Locate the cell with the specified text and output its [X, Y] center coordinate. 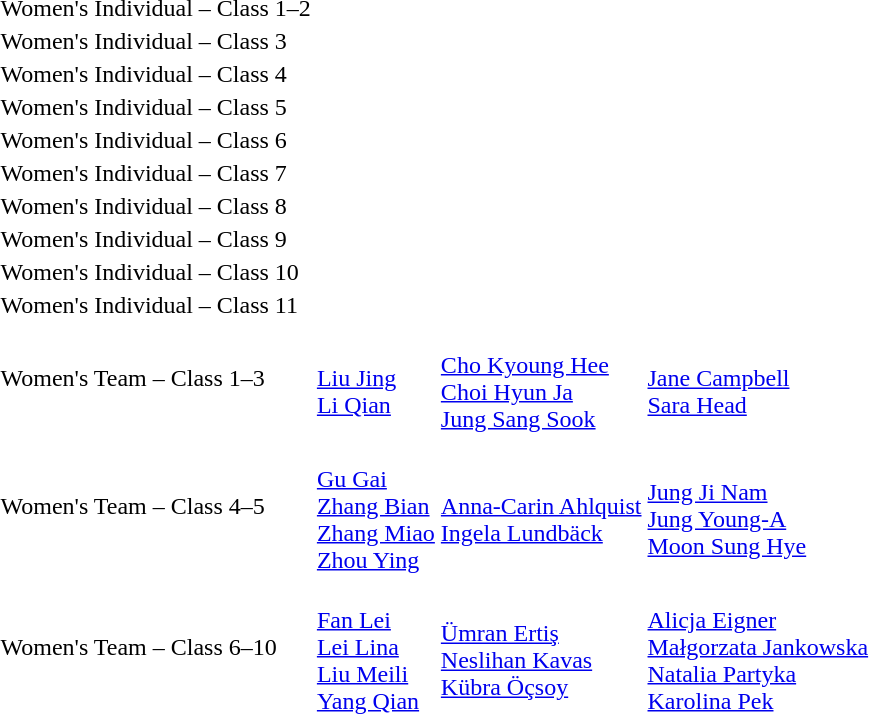
Cho Kyoung HeeChoi Hyun JaJung Sang Sook [541, 378]
Anna-Carin AhlquistIngela Lundbäck [541, 506]
Gu GaiZhang BianZhang MiaoZhou Ying [376, 506]
Liu JingLi Qian [376, 378]
